Capture the cell that displays the provided text and extract its (X, Y) central coordinate. 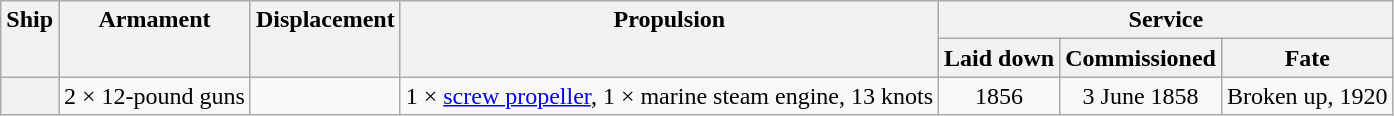
Service (1166, 20)
3 June 1858 (1141, 96)
Commissioned (1141, 58)
1 × screw propeller, 1 × marine steam engine, 13 knots (669, 96)
Armament (155, 39)
1856 (1000, 96)
Broken up, 1920 (1307, 96)
Fate (1307, 58)
Displacement (325, 39)
Propulsion (669, 39)
Laid down (1000, 58)
Ship (30, 39)
2 × 12-pound guns (155, 96)
